Pinpoint the cell where the given text exists, returning its (x, y) midpoint coordinate. 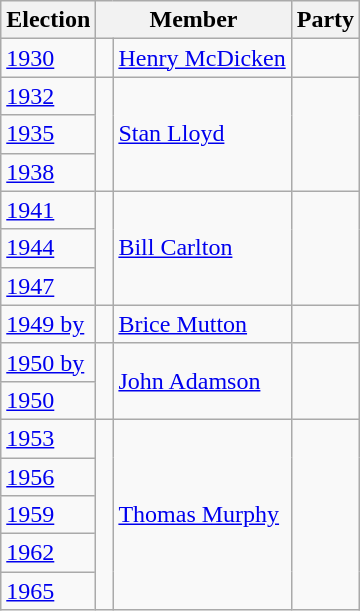
Election (48, 20)
1965 (48, 591)
1944 (48, 248)
1930 (48, 58)
Brice Mutton (202, 324)
1947 (48, 286)
1950 by (48, 362)
1938 (48, 172)
1953 (48, 438)
1956 (48, 477)
1935 (48, 134)
1950 (48, 400)
1949 by (48, 324)
Member (194, 20)
Henry McDicken (202, 58)
Bill Carlton (202, 248)
1962 (48, 553)
1932 (48, 96)
Stan Lloyd (202, 134)
Thomas Murphy (202, 514)
Party (325, 20)
1959 (48, 515)
1941 (48, 210)
John Adamson (202, 381)
